Output the [X, Y] coordinate of the center of the cell containing the given text.  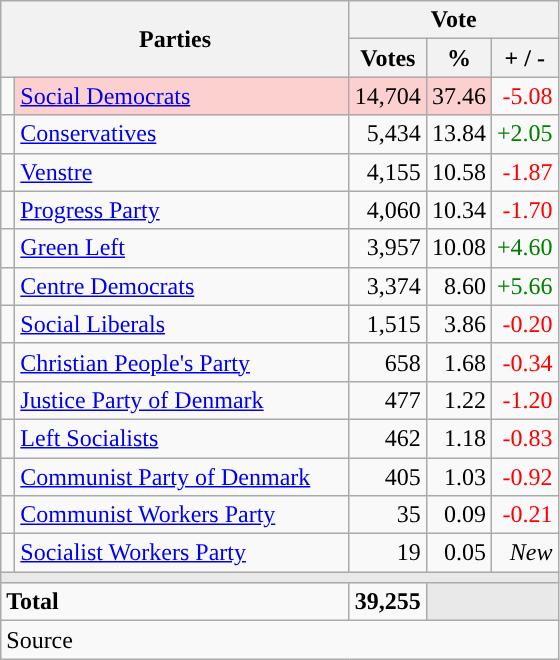
Centre Democrats [182, 286]
Left Socialists [182, 438]
-1.20 [524, 400]
-0.83 [524, 438]
1.68 [458, 362]
-0.20 [524, 324]
Progress Party [182, 210]
4,060 [388, 210]
-1.70 [524, 210]
Vote [454, 20]
New [524, 553]
Social Liberals [182, 324]
-1.87 [524, 172]
10.34 [458, 210]
35 [388, 515]
1,515 [388, 324]
10.08 [458, 248]
Socialist Workers Party [182, 553]
Christian People's Party [182, 362]
Conservatives [182, 134]
658 [388, 362]
1.03 [458, 477]
0.05 [458, 553]
37.46 [458, 96]
Green Left [182, 248]
3.86 [458, 324]
Social Democrats [182, 96]
10.58 [458, 172]
8.60 [458, 286]
3,374 [388, 286]
1.22 [458, 400]
Communist Workers Party [182, 515]
+2.05 [524, 134]
4,155 [388, 172]
+4.60 [524, 248]
% [458, 58]
+ / - [524, 58]
Venstre [182, 172]
5,434 [388, 134]
-0.34 [524, 362]
462 [388, 438]
-0.21 [524, 515]
3,957 [388, 248]
477 [388, 400]
-0.92 [524, 477]
Votes [388, 58]
+5.66 [524, 286]
1.18 [458, 438]
Parties [176, 39]
-5.08 [524, 96]
0.09 [458, 515]
14,704 [388, 96]
13.84 [458, 134]
Communist Party of Denmark [182, 477]
Total [176, 602]
405 [388, 477]
39,255 [388, 602]
Source [280, 640]
Justice Party of Denmark [182, 400]
19 [388, 553]
